Capture the cell that displays the provided text and extract its [x, y] central coordinate. 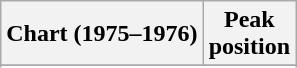
Chart (1975–1976) [102, 34]
Peakposition [249, 34]
